Scan for the cell matching the given text and deliver its [x, y] coordinate at center. 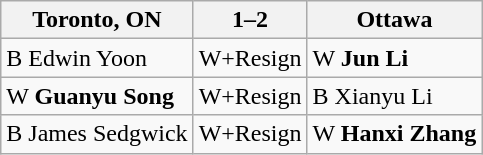
Ottawa [394, 20]
1–2 [250, 20]
B James Sedgwick [97, 134]
W Jun Li [394, 58]
W Hanxi Zhang [394, 134]
B Edwin Yoon [97, 58]
Toronto, ON [97, 20]
W Guanyu Song [97, 96]
B Xianyu Li [394, 96]
